Find where the given text appears and provide that cell's center as [X, Y] coordinate. 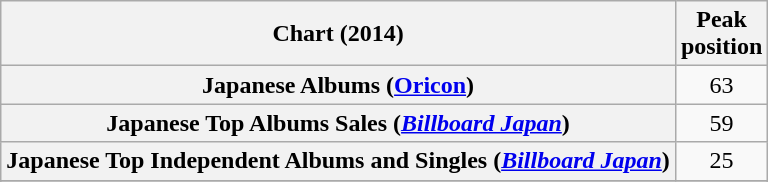
63 [721, 85]
Japanese Albums (Oricon) [338, 85]
Japanese Top Independent Albums and Singles (Billboard Japan) [338, 161]
Chart (2014) [338, 34]
Peakposition [721, 34]
25 [721, 161]
59 [721, 123]
Japanese Top Albums Sales (Billboard Japan) [338, 123]
